Locate the cell with the specified text and output its [X, Y] center coordinate. 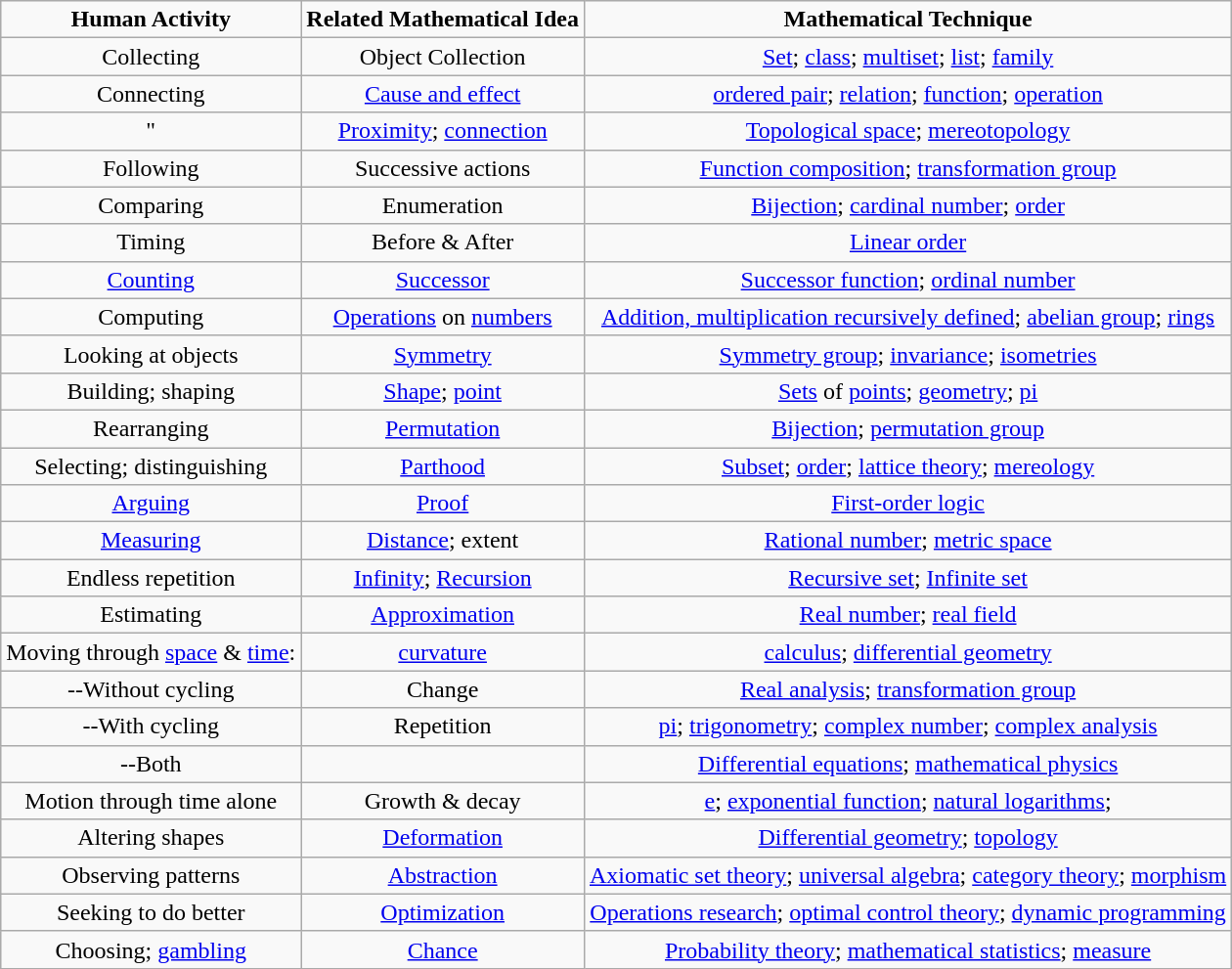
Approximation [443, 615]
Linear order [907, 242]
Connecting [151, 94]
Change [443, 689]
Rational number; metric space [907, 541]
Real analysis; transformation group [907, 689]
Topological space; mereotopology [907, 131]
Differential equations; mathematical physics [907, 764]
Set; class; multiset; list; family [907, 57]
Repetition [443, 727]
Abstraction [443, 875]
Motion through time alone [151, 801]
--Without cycling [151, 689]
Growth & decay [443, 801]
Axiomatic set theory; universal algebra; category theory; morphism [907, 875]
--With cycling [151, 727]
Seeking to do better [151, 912]
pi; trigonometry; complex number; complex analysis [907, 727]
Symmetry group; invariance; isometries [907, 354]
Operations on numbers [443, 317]
Optimization [443, 912]
Human Activity [151, 20]
Mathematical Technique [907, 20]
Infinity; Recursion [443, 578]
--Both [151, 764]
Function composition; transformation group [907, 168]
Comparing [151, 205]
Arguing [151, 504]
Recursive set; Infinite set [907, 578]
Before & After [443, 242]
Moving through space & time: [151, 652]
Deformation [443, 838]
Cause and effect [443, 94]
Related Mathematical Idea [443, 20]
Building; shaping [151, 391]
Successor [443, 280]
Measuring [151, 541]
ordered pair; relation; function; operation [907, 94]
Distance; extent [443, 541]
Collecting [151, 57]
Timing [151, 242]
Selecting; distinguishing [151, 466]
Probability theory; mathematical statistics; measure [907, 949]
Chance [443, 949]
Observing patterns [151, 875]
Choosing; gambling [151, 949]
Object Collection [443, 57]
e; exponential function; natural logarithms; [907, 801]
calculus; differential geometry [907, 652]
Enumeration [443, 205]
Addition, multiplication recursively defined; abelian group; rings [907, 317]
Endless repetition [151, 578]
Differential geometry; topology [907, 838]
Looking at objects [151, 354]
Proximity; connection [443, 131]
Permutation [443, 428]
Bijection; permutation group [907, 428]
Computing [151, 317]
Proof [443, 504]
Estimating [151, 615]
Counting [151, 280]
First-order logic [907, 504]
Altering shapes [151, 838]
Parthood [443, 466]
Symmetry [443, 354]
Successor function; ordinal number [907, 280]
Subset; order; lattice theory; mereology [907, 466]
Rearranging [151, 428]
" [151, 131]
Sets of points; geometry; pi [907, 391]
curvature [443, 652]
Bijection; cardinal number; order [907, 205]
Shape; point [443, 391]
Operations research; optimal control theory; dynamic programming [907, 912]
Following [151, 168]
Successive actions [443, 168]
Real number; real field [907, 615]
